Find where the given text appears and provide that cell's center as (X, Y) coordinate. 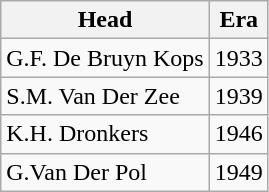
Era (238, 20)
K.H. Dronkers (105, 134)
S.M. Van Der Zee (105, 96)
1939 (238, 96)
1933 (238, 58)
G.Van Der Pol (105, 172)
1946 (238, 134)
1949 (238, 172)
G.F. De Bruyn Kops (105, 58)
Head (105, 20)
